Return the [x, y] coordinate for the center point of the cell that contains the specified text.  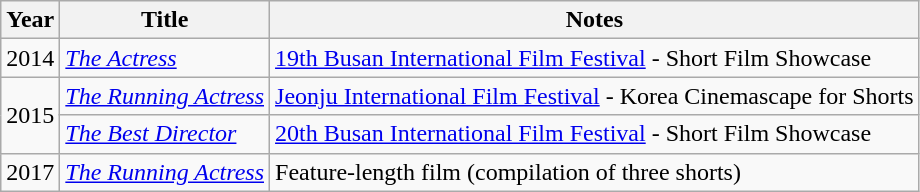
20th Busan International Film Festival - Short Film Showcase [595, 134]
Notes [595, 20]
Jeonju International Film Festival - Korea Cinemascape for Shorts [595, 96]
Title [165, 20]
The Best Director [165, 134]
19th Busan International Film Festival - Short Film Showcase [595, 58]
Feature-length film (compilation of three shorts) [595, 172]
2015 [30, 115]
2017 [30, 172]
Year [30, 20]
The Actress [165, 58]
2014 [30, 58]
